From the cell containing the given text, extract its center point as (x, y) coordinate. 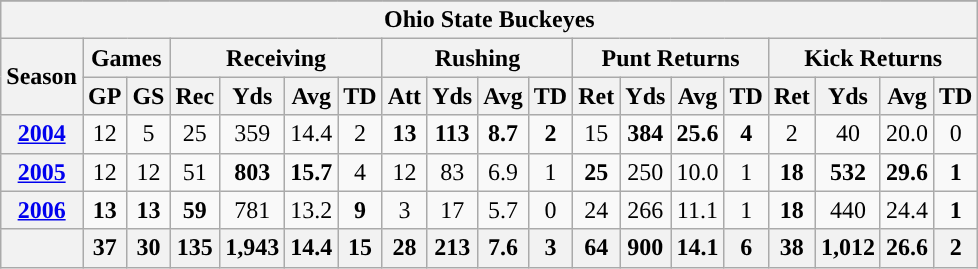
11.1 (698, 210)
1,012 (848, 248)
781 (252, 210)
26.6 (906, 248)
20.0 (906, 134)
Season (42, 77)
13.2 (312, 210)
5.7 (504, 210)
135 (195, 248)
59 (195, 210)
24 (596, 210)
Punt Returns (671, 58)
213 (452, 248)
2006 (42, 210)
532 (848, 172)
38 (792, 248)
Games (126, 58)
GP (104, 96)
6 (746, 248)
29.6 (906, 172)
2005 (42, 172)
Receiving (276, 58)
14.1 (698, 248)
Rushing (478, 58)
2004 (42, 134)
24.4 (906, 210)
Ohio State Buckeyes (490, 20)
359 (252, 134)
30 (148, 248)
40 (848, 134)
7.6 (504, 248)
250 (646, 172)
Rec (195, 96)
803 (252, 172)
Kick Returns (873, 58)
28 (404, 248)
440 (848, 210)
5 (148, 134)
GS (148, 96)
10.0 (698, 172)
113 (452, 134)
17 (452, 210)
83 (452, 172)
9 (360, 210)
64 (596, 248)
Att (404, 96)
8.7 (504, 134)
1,943 (252, 248)
15.7 (312, 172)
25.6 (698, 134)
37 (104, 248)
266 (646, 210)
6.9 (504, 172)
900 (646, 248)
51 (195, 172)
384 (646, 134)
